Scan for the cell matching the given text and deliver its (x, y) coordinate at center. 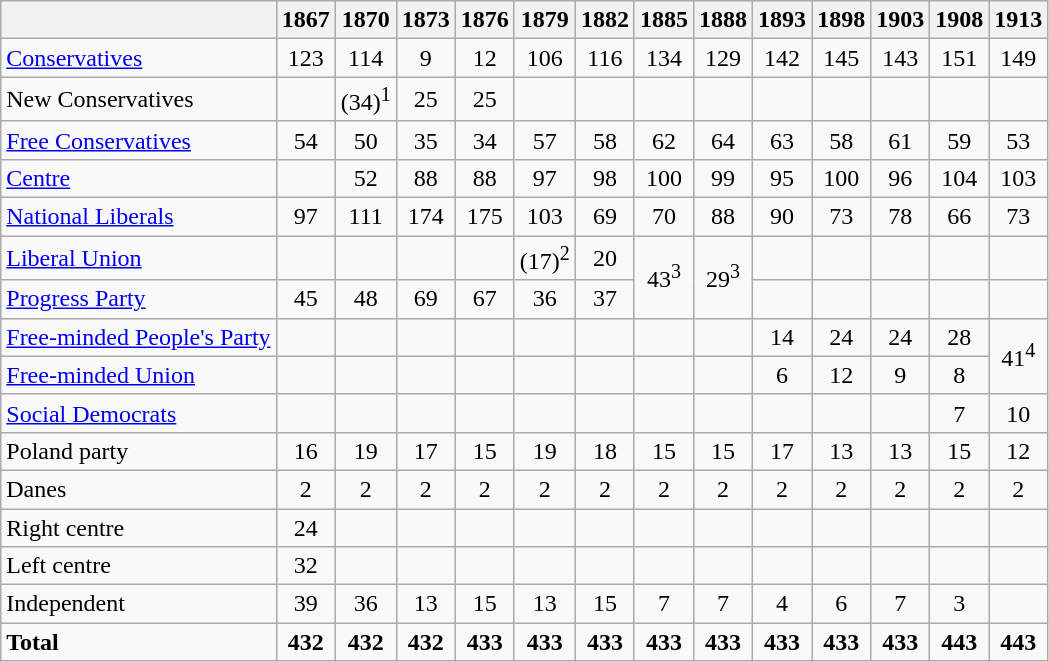
16 (306, 451)
Social Democrats (138, 413)
129 (724, 58)
34 (484, 140)
28 (960, 337)
10 (1018, 413)
Centre (138, 178)
59 (960, 140)
Free Conservatives (138, 140)
1867 (306, 20)
8 (960, 375)
20 (604, 258)
145 (842, 58)
1873 (426, 20)
111 (366, 217)
45 (306, 299)
66 (960, 217)
175 (484, 217)
98 (604, 178)
39 (306, 604)
Conservatives (138, 58)
149 (1018, 58)
Liberal Union (138, 258)
52 (366, 178)
48 (366, 299)
Danes (138, 489)
90 (782, 217)
1913 (1018, 20)
Progress Party (138, 299)
95 (782, 178)
61 (900, 140)
Right centre (138, 528)
18 (604, 451)
96 (900, 178)
1876 (484, 20)
50 (366, 140)
1882 (604, 20)
National Liberals (138, 217)
1879 (544, 20)
(34)1 (366, 100)
1893 (782, 20)
Free-minded People's Party (138, 337)
1888 (724, 20)
116 (604, 58)
1885 (664, 20)
New Conservatives (138, 100)
1870 (366, 20)
142 (782, 58)
Independent (138, 604)
104 (960, 178)
57 (544, 140)
4 (782, 604)
123 (306, 58)
143 (900, 58)
(17)2 (544, 258)
1903 (900, 20)
62 (664, 140)
414 (1018, 356)
Total (138, 642)
99 (724, 178)
70 (664, 217)
1898 (842, 20)
134 (664, 58)
64 (724, 140)
54 (306, 140)
32 (306, 566)
37 (604, 299)
Poland party (138, 451)
78 (900, 217)
174 (426, 217)
35 (426, 140)
67 (484, 299)
Left centre (138, 566)
14 (782, 337)
151 (960, 58)
3 (960, 604)
114 (366, 58)
293 (724, 278)
Free-minded Union (138, 375)
63 (782, 140)
106 (544, 58)
1908 (960, 20)
53 (1018, 140)
